Locate the cell with the specified text and output its [x, y] center coordinate. 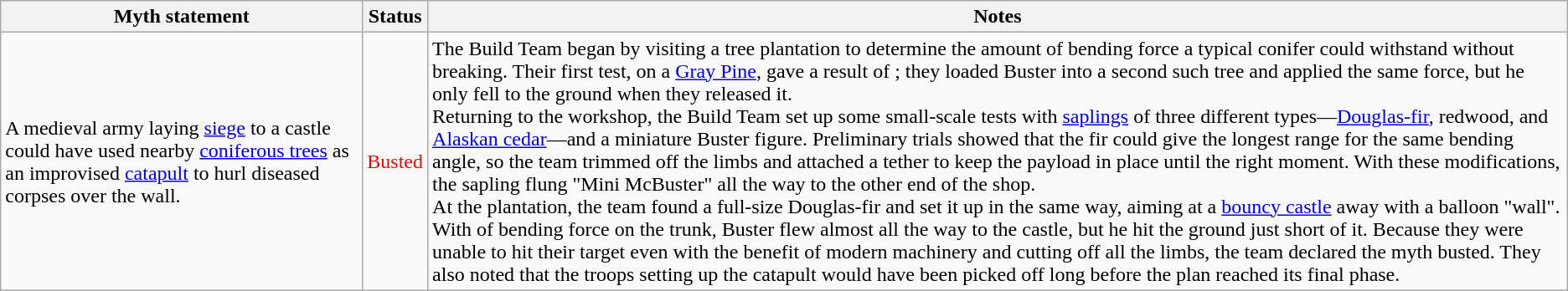
A medieval army laying siege to a castle could have used nearby coniferous trees as an improvised catapult to hurl diseased corpses over the wall. [182, 161]
Notes [998, 17]
Status [395, 17]
Myth statement [182, 17]
Busted [395, 161]
